Extract the [x, y] coordinate from the center of the cell holding the provided text.  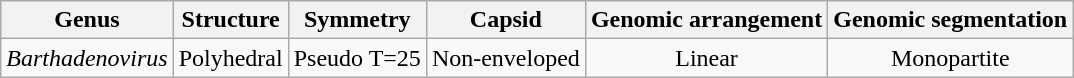
Genomic arrangement [706, 20]
Genus [87, 20]
Polyhedral [230, 58]
Symmetry [357, 20]
Structure [230, 20]
Pseudo T=25 [357, 58]
Non-enveloped [506, 58]
Capsid [506, 20]
Barthadenovirus [87, 58]
Linear [706, 58]
Monopartite [950, 58]
Genomic segmentation [950, 20]
